From the cell containing the given text, extract its center point as [X, Y] coordinate. 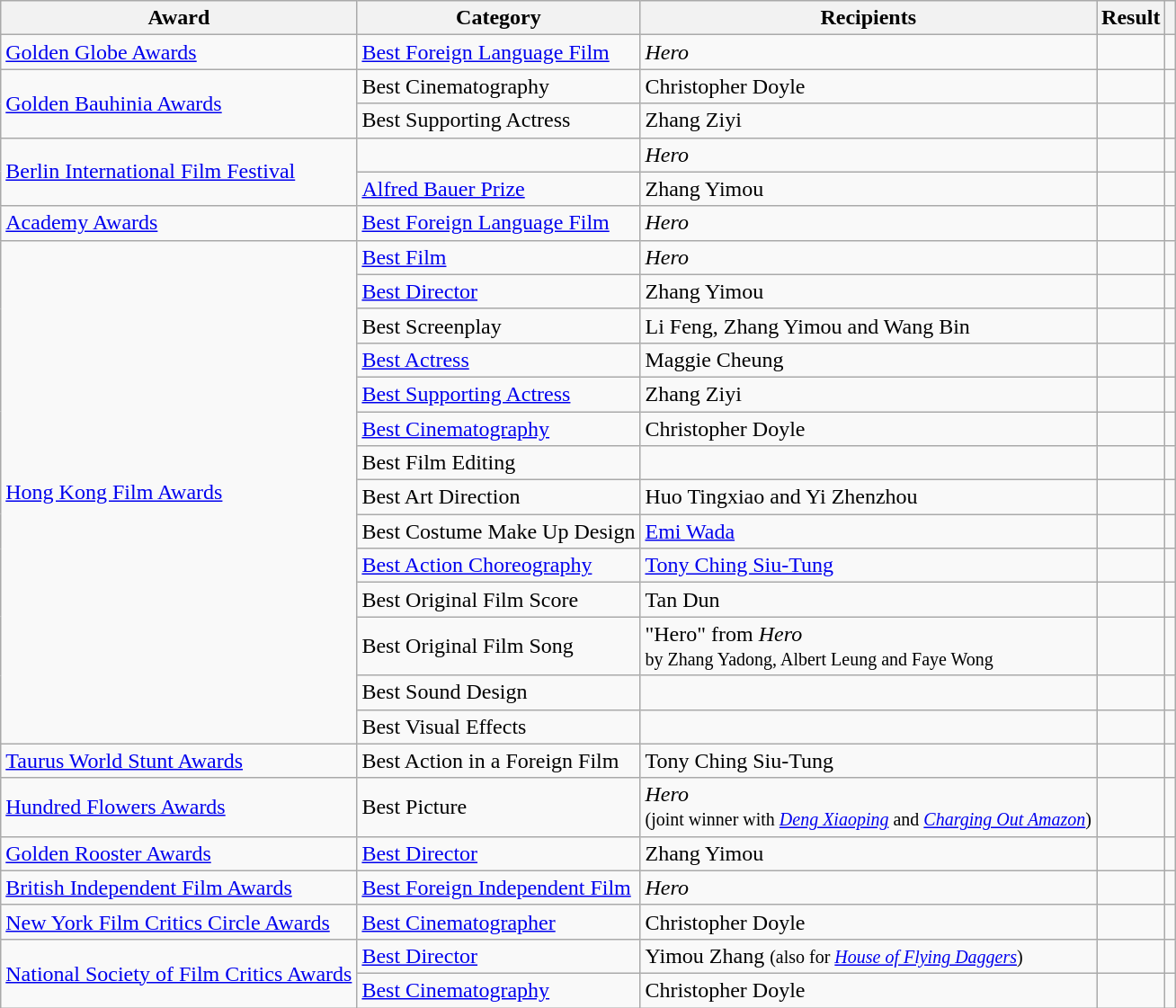
Result [1131, 18]
Li Feng, Zhang Yimou and Wang Bin [869, 326]
Best Screenplay [498, 326]
Best Action in a Foreign Film [498, 761]
New York Film Critics Circle Awards [179, 922]
Golden Rooster Awards [179, 853]
Golden Bauhinia Awards [179, 103]
Best Cinematographer [498, 922]
Hundred Flowers Awards [179, 807]
Best Original Film Song [498, 646]
Golden Globe Awards [179, 52]
Best Action Choreography [498, 566]
Hong Kong Film Awards [179, 492]
Taurus World Stunt Awards [179, 761]
Best Original Film Score [498, 600]
"Hero" from Heroby Zhang Yadong, Albert Leung and Faye Wong [869, 646]
Best Visual Effects [498, 727]
Award [179, 18]
Best Art Direction [498, 497]
Category [498, 18]
Hero(joint winner with Deng Xiaoping and Charging Out Amazon) [869, 807]
British Independent Film Awards [179, 888]
Best Picture [498, 807]
Maggie Cheung [869, 360]
Emi Wada [869, 531]
National Society of Film Critics Awards [179, 973]
Best Actress [498, 360]
Alfred Bauer Prize [498, 189]
Tan Dun [869, 600]
Yimou Zhang (also for House of Flying Daggers) [869, 956]
Recipients [869, 18]
Best Sound Design [498, 692]
Berlin International Film Festival [179, 172]
Best Film Editing [498, 463]
Academy Awards [179, 223]
Best Costume Make Up Design [498, 531]
Best Foreign Independent Film [498, 888]
Huo Tingxiao and Yi Zhenzhou [869, 497]
Best Film [498, 257]
